Find where the given text appears and provide that cell's center as (x, y) coordinate. 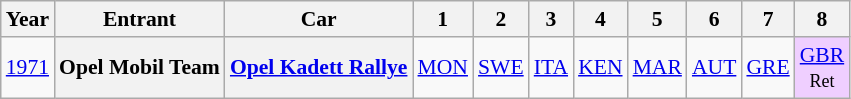
5 (658, 19)
AUT (714, 68)
Opel Mobil Team (140, 68)
MON (442, 68)
Year (28, 19)
GRE (768, 68)
ITA (551, 68)
1 (442, 19)
MAR (658, 68)
7 (768, 19)
6 (714, 19)
Entrant (140, 19)
KEN (600, 68)
Opel Kadett Rallye (319, 68)
3 (551, 19)
8 (822, 19)
2 (501, 19)
1971 (28, 68)
4 (600, 19)
Car (319, 19)
GBRRet (822, 68)
SWE (501, 68)
